Detect which cell encompasses the target text, then output its (X, Y) center coordinate. 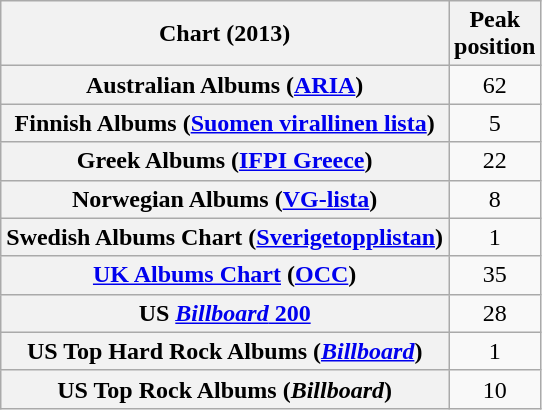
10 (495, 389)
35 (495, 275)
US Top Rock Albums (Billboard) (225, 389)
62 (495, 85)
28 (495, 313)
5 (495, 123)
Chart (2013) (225, 34)
Greek Albums (IFPI Greece) (225, 161)
22 (495, 161)
UK Albums Chart (OCC) (225, 275)
Swedish Albums Chart (Sverigetopplistan) (225, 237)
Australian Albums (ARIA) (225, 85)
US Billboard 200 (225, 313)
US Top Hard Rock Albums (Billboard) (225, 351)
Norwegian Albums (VG-lista) (225, 199)
Finnish Albums (Suomen virallinen lista) (225, 123)
Peakposition (495, 34)
8 (495, 199)
